Pinpoint the cell where the given text exists, returning its [X, Y] midpoint coordinate. 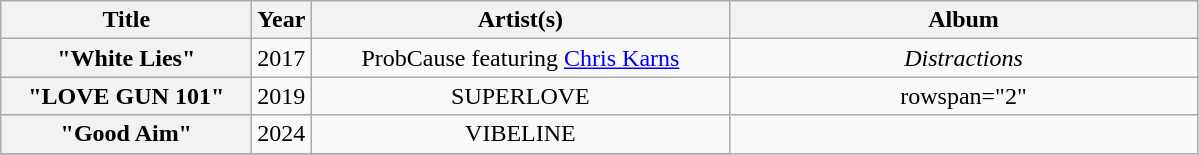
SUPERLOVE [520, 96]
"White Lies" [126, 58]
2019 [282, 96]
ProbCause featuring Chris Karns [520, 58]
"LOVE GUN 101" [126, 96]
Album [964, 20]
Title [126, 20]
2024 [282, 134]
"Good Aim" [126, 134]
VIBELINE [520, 134]
Artist(s) [520, 20]
Distractions [964, 58]
2017 [282, 58]
Year [282, 20]
rowspan="2" [964, 96]
